Return the [x, y] coordinate for the center point of the cell that contains the specified text.  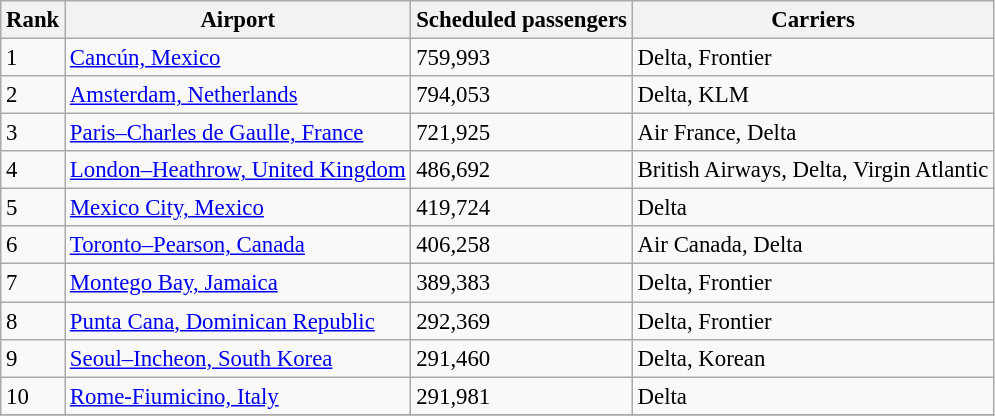
759,993 [522, 58]
Cancún, Mexico [238, 58]
London–Heathrow, United Kingdom [238, 170]
Punta Cana, Dominican Republic [238, 321]
10 [33, 396]
Seoul–Incheon, South Korea [238, 358]
291,460 [522, 358]
406,258 [522, 245]
1 [33, 58]
7 [33, 283]
8 [33, 321]
Rome-Fiumicino, Italy [238, 396]
Air Canada, Delta [812, 245]
Air France, Delta [812, 133]
Amsterdam, Netherlands [238, 95]
Scheduled passengers [522, 20]
721,925 [522, 133]
Delta, Korean [812, 358]
6 [33, 245]
Airport [238, 20]
486,692 [522, 170]
291,981 [522, 396]
3 [33, 133]
British Airways, Delta, Virgin Atlantic [812, 170]
Mexico City, Mexico [238, 208]
794,053 [522, 95]
419,724 [522, 208]
Rank [33, 20]
Montego Bay, Jamaica [238, 283]
Toronto–Pearson, Canada [238, 245]
292,369 [522, 321]
5 [33, 208]
389,383 [522, 283]
Delta, KLM [812, 95]
2 [33, 95]
4 [33, 170]
Carriers [812, 20]
Paris–Charles de Gaulle, France [238, 133]
9 [33, 358]
